Capture the cell that displays the provided text and extract its (x, y) central coordinate. 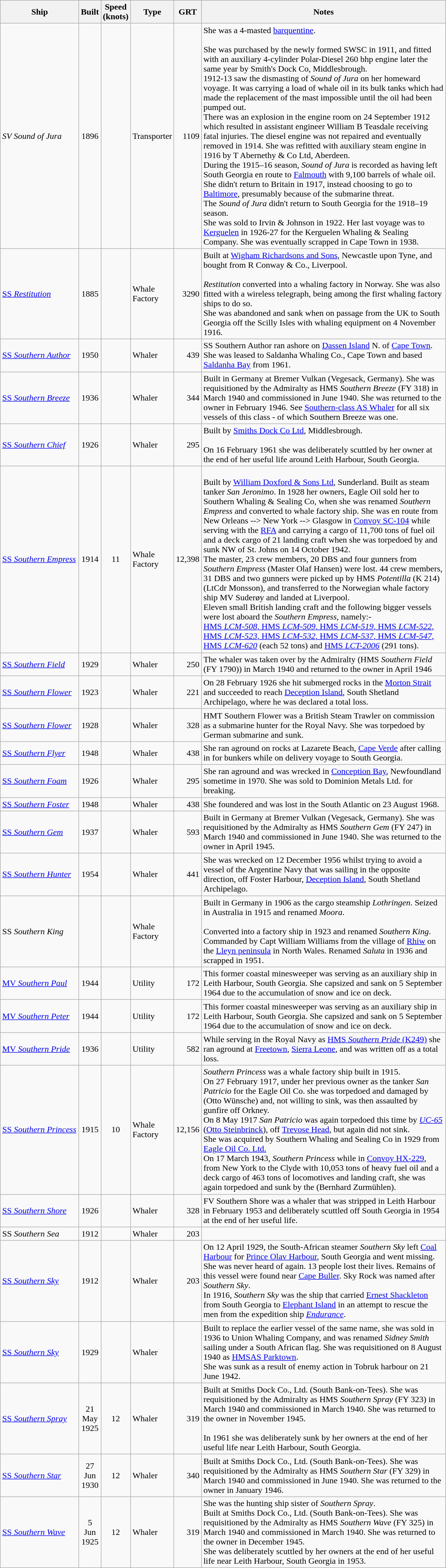
21 May 1925 (90, 1418)
1109 (188, 136)
SS Southern Princess (40, 1130)
She ran aground and was wrecked in Conception Bay, Newfoundland sometime in 1970. She was sold to Dominion Metals Ltd. for breaking. (324, 781)
SS Southern Author (40, 355)
SS Southern King (40, 931)
SS Southern Chief (40, 445)
SS Southern Sea (40, 1234)
The whaler was taken over by the Admiralty (HMS Southern Field (FY 1790)) in March 1940 and returned to the owner in April 1946 (324, 664)
441 (188, 874)
221 (188, 692)
Type (152, 12)
SS Southern Star (40, 1475)
1954 (90, 874)
MV Southern Paul (40, 983)
1915 (90, 1130)
11 (116, 559)
582 (188, 1049)
SS Southern Spray (40, 1418)
MV Southern Pride (40, 1049)
593 (188, 832)
439 (188, 355)
10 (116, 1130)
5 Jun 1925 (90, 1532)
SS Southern Gem (40, 832)
Notes (324, 12)
Transporter (152, 136)
SV Sound of Jura (40, 136)
SS Southern Hunter (40, 874)
1950 (90, 355)
Ship (40, 12)
344 (188, 398)
250 (188, 664)
MV Southern Peter (40, 1016)
1928 (90, 725)
SS Southern Flyer (40, 753)
SS Restitution (40, 294)
SS Southern Breeze (40, 398)
1896 (90, 136)
1937 (90, 832)
GRT (188, 12)
She foundered and was lost in the South Atlantic on 23 August 1968. (324, 804)
She ran aground on rocks at Lazarete Beach, Cape Verde after calling in for bunkers while on delivery voyage to South Georgia. (324, 753)
SS Southern Foam (40, 781)
12,398 (188, 559)
1885 (90, 294)
SS Southern Field (40, 664)
Speed (knots) (116, 12)
SS Southern Shore (40, 1211)
1923 (90, 692)
1914 (90, 559)
SS Southern Empress (40, 559)
12,156 (188, 1130)
While serving in the Royal Navy as HMS Southern Pride (K249) she ran aground at Freetown, Sierra Leone, and was written off as a total loss. (324, 1049)
Built (90, 12)
SS Southern Wave (40, 1532)
3290 (188, 294)
340 (188, 1475)
SS Southern Author ran ashore on Dassen Island N. of Cape Town. She was leased to Saldanha Whaling Co., Cape Town and based Saldanha Bay from 1961. (324, 355)
27 Jun 1930 (90, 1475)
SS Southern Foster (40, 804)
